Locate the cell with the specified text and output its (x, y) center coordinate. 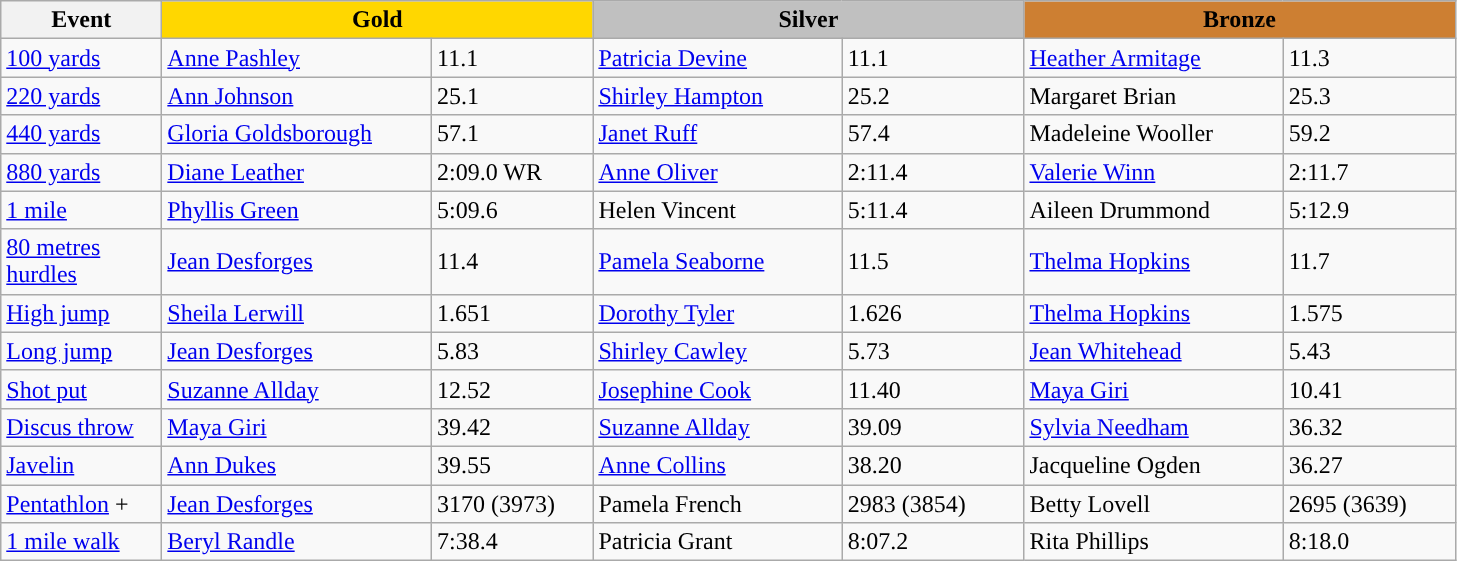
Valerie Winn (1154, 172)
Ann Johnson (297, 96)
8:07.2 (933, 542)
57.4 (933, 134)
80 metres hurdles (82, 262)
5.83 (512, 351)
10.41 (1369, 389)
Patricia Grant (718, 542)
11.3 (1369, 58)
Long jump (82, 351)
5:09.6 (512, 210)
7:38.4 (512, 542)
57.1 (512, 134)
Discus throw (82, 427)
220 yards (82, 96)
Beryl Randle (297, 542)
Pamela Seaborne (718, 262)
1.575 (1369, 313)
39.42 (512, 427)
Diane Leather (297, 172)
Margaret Brian (1154, 96)
5.43 (1369, 351)
100 yards (82, 58)
5.73 (933, 351)
2:11.4 (933, 172)
Anne Pashley (297, 58)
Phyllis Green (297, 210)
5:12.9 (1369, 210)
25.2 (933, 96)
Rita Phillips (1154, 542)
11.7 (1369, 262)
1 mile (82, 210)
Shirley Hampton (718, 96)
Pamela French (718, 503)
Dorothy Tyler (718, 313)
Ann Dukes (297, 465)
59.2 (1369, 134)
Janet Ruff (718, 134)
Pentathlon + (82, 503)
39.09 (933, 427)
11.4 (512, 262)
3170 (3973) (512, 503)
38.20 (933, 465)
Shot put (82, 389)
2695 (3639) (1369, 503)
36.27 (1369, 465)
Anne Collins (718, 465)
Josephine Cook (718, 389)
Madeleine Wooller (1154, 134)
11.40 (933, 389)
1.626 (933, 313)
12.52 (512, 389)
8:18.0 (1369, 542)
Javelin (82, 465)
Jean Whitehead (1154, 351)
25.1 (512, 96)
2:11.7 (1369, 172)
36.32 (1369, 427)
440 yards (82, 134)
Sheila Lerwill (297, 313)
Gloria Goldsborough (297, 134)
1.651 (512, 313)
Shirley Cawley (718, 351)
2:09.0 WR (512, 172)
Heather Armitage (1154, 58)
2983 (3854) (933, 503)
Bronze (1240, 20)
Sylvia Needham (1154, 427)
Jacqueline Ogden (1154, 465)
Patricia Devine (718, 58)
880 yards (82, 172)
1 mile walk (82, 542)
Gold (378, 20)
Event (82, 20)
11.5 (933, 262)
High jump (82, 313)
25.3 (1369, 96)
39.55 (512, 465)
5:11.4 (933, 210)
Betty Lovell (1154, 503)
Anne Oliver (718, 172)
Silver (808, 20)
Helen Vincent (718, 210)
Aileen Drummond (1154, 210)
